Return the [X, Y] coordinate for the center point of the cell that contains the specified text.  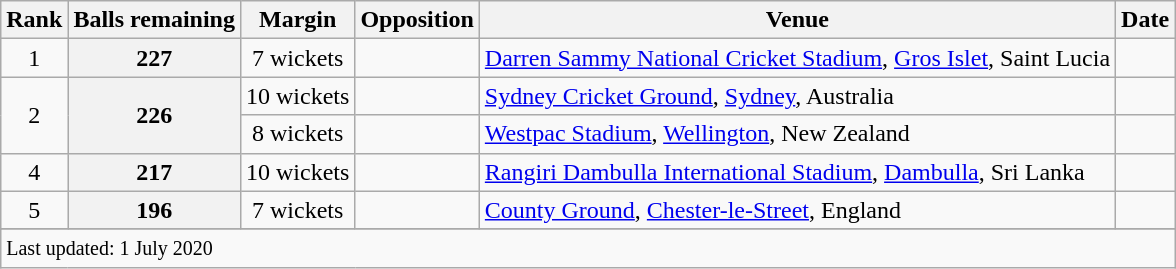
196 [154, 210]
Opposition [417, 20]
Rangiri Dambulla International Stadium, Dambulla, Sri Lanka [797, 172]
2 [34, 115]
227 [154, 58]
Date [1146, 20]
Westpac Stadium, Wellington, New Zealand [797, 134]
Last updated: 1 July 2020 [588, 248]
1 [34, 58]
4 [34, 172]
Venue [797, 20]
Margin [297, 20]
Darren Sammy National Cricket Stadium, Gros Islet, Saint Lucia [797, 58]
Sydney Cricket Ground, Sydney, Australia [797, 96]
217 [154, 172]
5 [34, 210]
Balls remaining [154, 20]
226 [154, 115]
County Ground, Chester-le-Street, England [797, 210]
Rank [34, 20]
8 wickets [297, 134]
